Provide the (X, Y) coordinate of the cell's center where the given text is located.  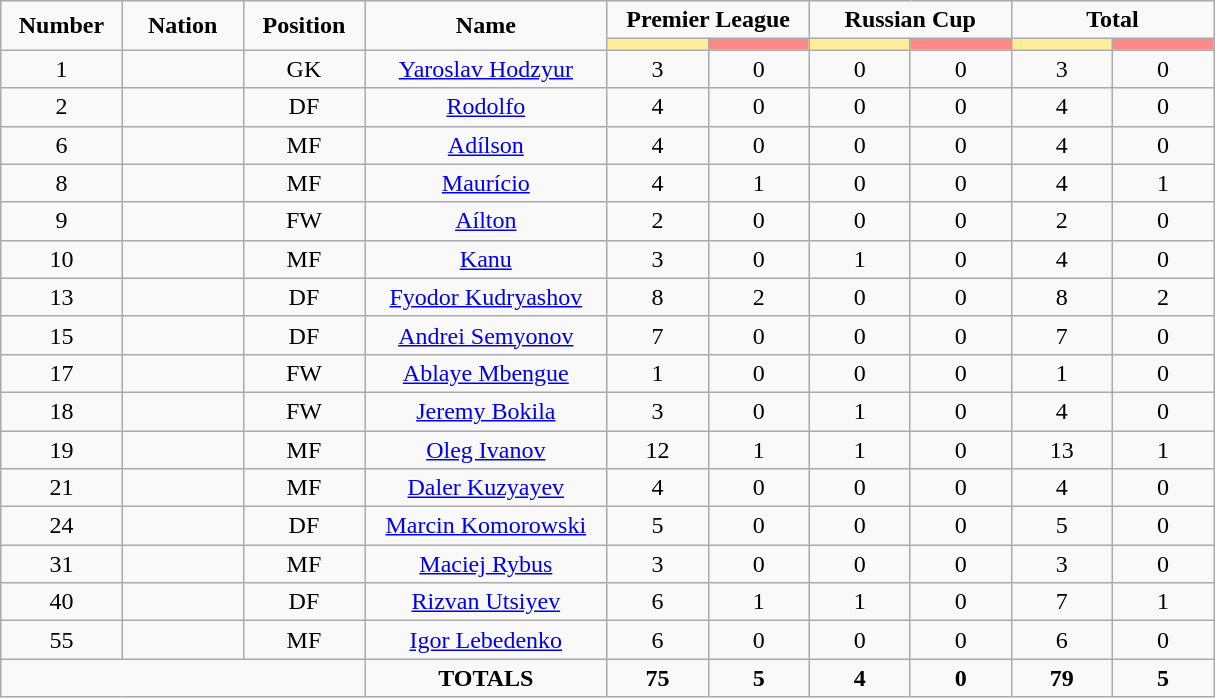
Daler Kuzyayev (486, 488)
17 (62, 373)
Maurício (486, 183)
21 (62, 488)
Ablaye Mbengue (486, 373)
Russian Cup (910, 20)
Adílson (486, 145)
GK (304, 69)
18 (62, 411)
Fyodor Kudryashov (486, 297)
Andrei Semyonov (486, 335)
Name (486, 26)
9 (62, 221)
Marcin Komorowski (486, 526)
Yaroslav Hodzyur (486, 69)
Total (1112, 20)
Premier League (708, 20)
Number (62, 26)
31 (62, 564)
Rodolfo (486, 107)
Maciej Rybus (486, 564)
Nation (182, 26)
Rizvan Utsiyev (486, 602)
15 (62, 335)
Position (304, 26)
Igor Lebedenko (486, 640)
Kanu (486, 259)
TOTALS (486, 678)
55 (62, 640)
19 (62, 449)
24 (62, 526)
Aílton (486, 221)
79 (1062, 678)
Oleg Ivanov (486, 449)
12 (658, 449)
75 (658, 678)
10 (62, 259)
Jeremy Bokila (486, 411)
40 (62, 602)
